For the text-containing cell, return its midpoint in (X, Y) coordinate format. 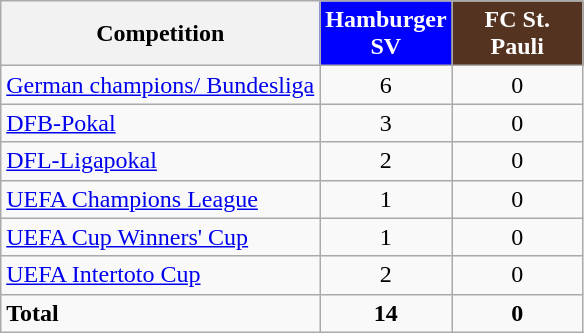
German champions/ Bundesliga (160, 85)
UEFA Intertoto Cup (160, 275)
DFB-Pokal (160, 123)
FC St. Pauli (518, 34)
Competition (160, 34)
14 (386, 313)
UEFA Champions League (160, 199)
UEFA Cup Winners' Cup (160, 237)
3 (386, 123)
Hamburger SV (386, 34)
DFL-Ligapokal (160, 161)
Total (160, 313)
6 (386, 85)
